Identify which cell holds the provided text, then report its [x, y] central coordinate. 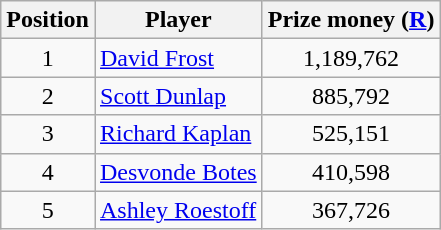
5 [48, 210]
1,189,762 [351, 58]
Richard Kaplan [178, 134]
Position [48, 20]
David Frost [178, 58]
2 [48, 96]
Player [178, 20]
885,792 [351, 96]
1 [48, 58]
4 [48, 172]
Scott Dunlap [178, 96]
Prize money (R) [351, 20]
367,726 [351, 210]
410,598 [351, 172]
Desvonde Botes [178, 172]
525,151 [351, 134]
Ashley Roestoff [178, 210]
3 [48, 134]
